Pinpoint the cell where the given text exists, returning its (x, y) midpoint coordinate. 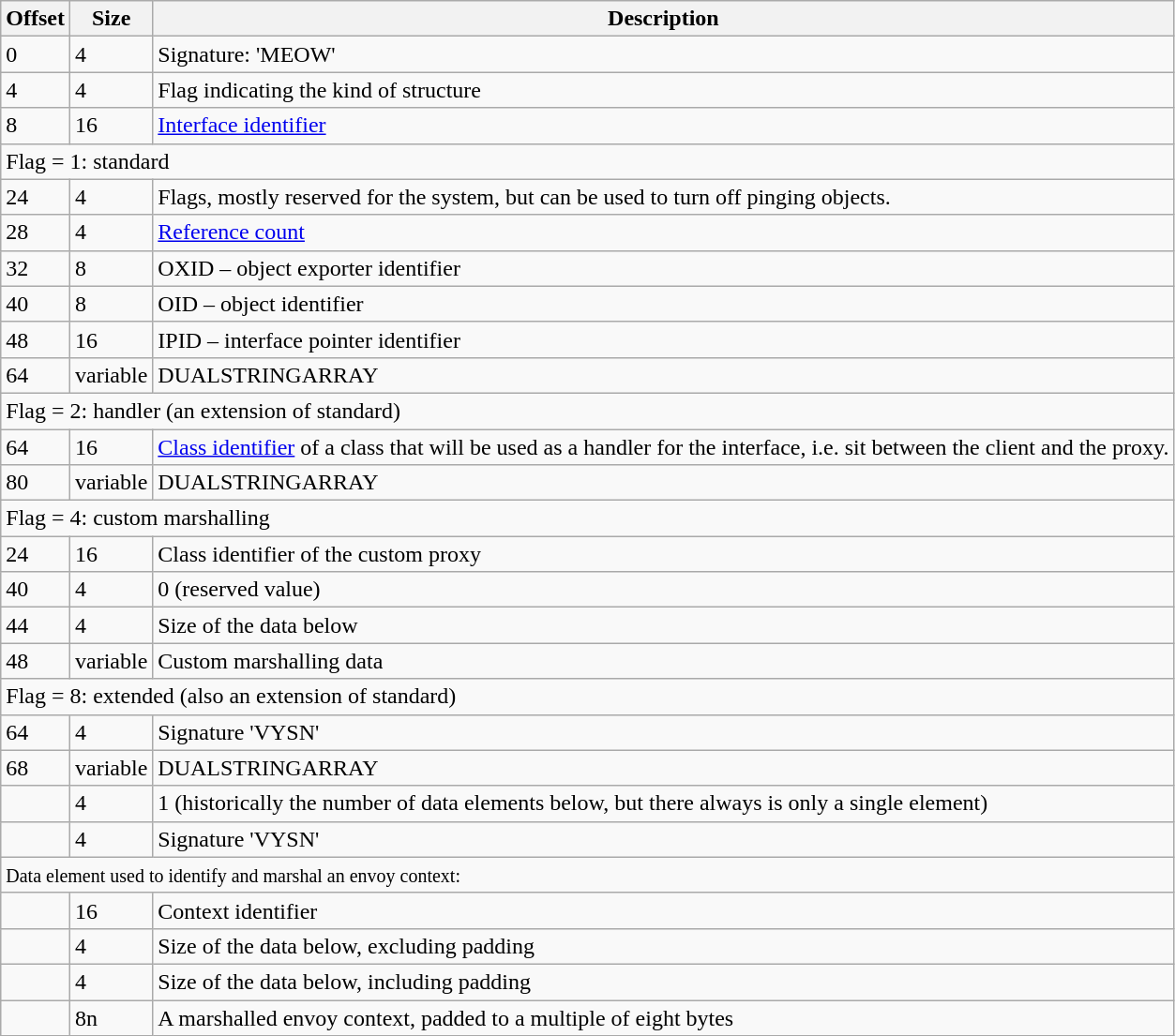
8n (111, 1017)
Size of the data below, excluding padding (664, 946)
OID – object identifier (664, 304)
Signature: 'MEOW' (664, 54)
80 (36, 483)
Context identifier (664, 910)
44 (36, 625)
Flag = 4: custom marshalling (587, 518)
Flag = 8: extended (also an extension of standard) (587, 697)
28 (36, 233)
Size of the data below, including padding (664, 982)
Class identifier of the custom proxy (664, 554)
Flags, mostly reserved for the system, but can be used to turn off pinging objects. (664, 197)
Size (111, 19)
0 (reserved value) (664, 590)
Data element used to identify and marshal an envoy context: (587, 875)
Offset (36, 19)
Flag indicating the kind of structure (664, 90)
A marshalled envoy context, padded to a multiple of eight bytes (664, 1017)
Size of the data below (664, 625)
Interface identifier (664, 126)
OXID – object exporter identifier (664, 268)
32 (36, 268)
1 (historically the number of data elements below, but there always is only a single element) (664, 803)
Class identifier of a class that will be used as a handler for the interface, i.e. sit between the client and the proxy. (664, 447)
Flag = 2: handler (an extension of standard) (587, 411)
Custom marshalling data (664, 661)
0 (36, 54)
IPID – interface pointer identifier (664, 339)
Description (664, 19)
Flag = 1: standard (587, 161)
68 (36, 768)
Reference count (664, 233)
